Pinpoint the cell where the given text exists, returning its [X, Y] midpoint coordinate. 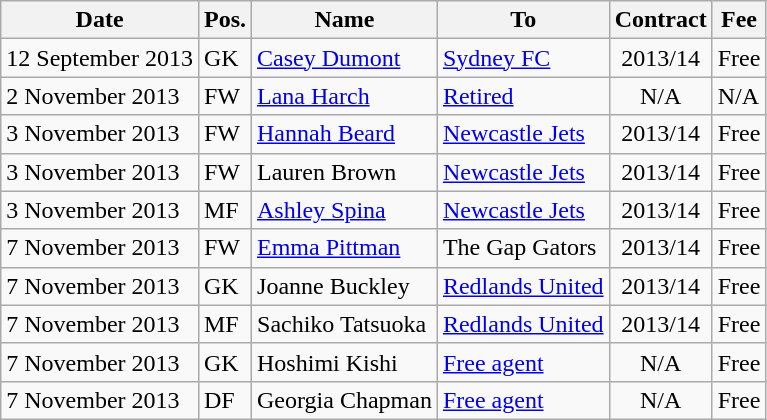
Lana Harch [345, 96]
Fee [739, 20]
Emma Pittman [345, 248]
Joanne Buckley [345, 286]
Lauren Brown [345, 172]
Name [345, 20]
12 September 2013 [100, 58]
The Gap Gators [523, 248]
DF [224, 400]
Hoshimi Kishi [345, 362]
Sydney FC [523, 58]
To [523, 20]
Casey Dumont [345, 58]
Sachiko Tatsuoka [345, 324]
Contract [660, 20]
Pos. [224, 20]
Georgia Chapman [345, 400]
Retired [523, 96]
Date [100, 20]
Ashley Spina [345, 210]
2 November 2013 [100, 96]
Hannah Beard [345, 134]
